For the text-containing cell, return its midpoint in [x, y] coordinate format. 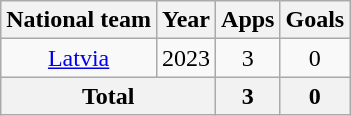
Goals [315, 20]
Year [186, 20]
Total [108, 96]
Latvia [79, 58]
2023 [186, 58]
National team [79, 20]
Apps [248, 20]
